Detect which cell encompasses the target text, then output its [x, y] center coordinate. 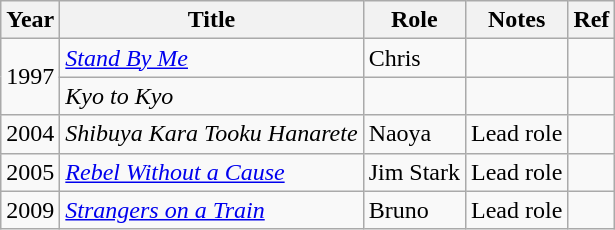
Rebel Without a Cause [212, 172]
Strangers on a Train [212, 210]
Ref [592, 20]
Year [30, 20]
Bruno [414, 210]
2004 [30, 134]
Title [212, 20]
Notes [516, 20]
Shibuya Kara Tooku Hanarete [212, 134]
Role [414, 20]
Naoya [414, 134]
1997 [30, 77]
Chris [414, 58]
2009 [30, 210]
Jim Stark [414, 172]
Stand By Me [212, 58]
2005 [30, 172]
Kyo to Kyo [212, 96]
